Locate the cell with the specified text and output its [x, y] center coordinate. 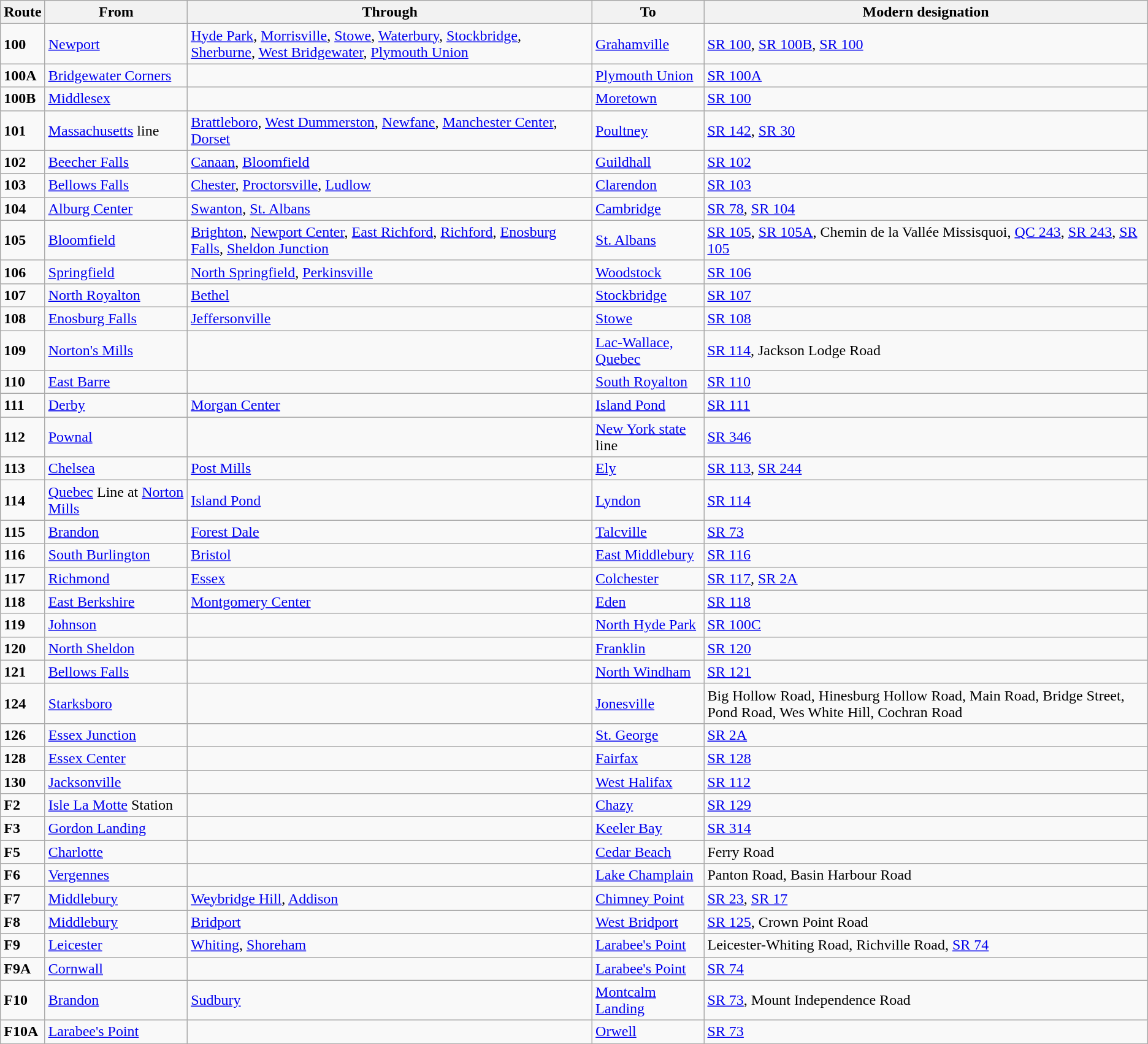
Brattleboro, West Dummerston, Newfane, Manchester Center, Dorset [390, 130]
Clarendon [648, 185]
SR 78, SR 104 [926, 209]
Pownal [117, 437]
Weybridge Hill, Addison [390, 899]
Isle La Motte Station [117, 805]
Jeffersonville [390, 318]
Plymouth Union [648, 75]
North Springfield, Perkinsville [390, 272]
Leicester-Whiting Road, Richville Road, SR 74 [926, 945]
SR 118 [926, 602]
Springfield [117, 272]
Essex [390, 578]
Franklin [648, 648]
F9 [23, 945]
106 [23, 272]
SR 102 [926, 162]
Grahamville [648, 44]
Enosburg Falls [117, 318]
East Berkshire [117, 602]
Lac-Wallace, Quebec [648, 350]
100A [23, 75]
112 [23, 437]
113 [23, 469]
116 [23, 555]
F10 [23, 1000]
SR 73, Mount Independence Road [926, 1000]
107 [23, 295]
Morgan Center [390, 405]
Stowe [648, 318]
North Hyde Park [648, 625]
118 [23, 602]
Sudbury [390, 1000]
121 [23, 672]
Chelsea [117, 469]
104 [23, 209]
SR 2A [926, 735]
East Barre [117, 382]
SR 114 [926, 501]
Guildhall [648, 162]
120 [23, 648]
To [648, 12]
Bridgewater Corners [117, 75]
Orwell [648, 1032]
Moretown [648, 99]
Big Hollow Road, Hinesburg Hollow Road, Main Road, Bridge Street, Pond Road, Wes White Hill, Cochran Road [926, 703]
Montgomery Center [390, 602]
Beecher Falls [117, 162]
Bloomfield [117, 240]
SR 346 [926, 437]
SR 116 [926, 555]
Stockbridge [648, 295]
Gordon Landing [117, 829]
Leicester [117, 945]
SR 106 [926, 272]
124 [23, 703]
Fairfax [648, 758]
126 [23, 735]
SR 74 [926, 969]
South Royalton [648, 382]
SR 100 [926, 99]
Montcalm Landing [648, 1000]
F10A [23, 1032]
West Halifax [648, 782]
SR 121 [926, 672]
Lake Champlain [648, 875]
Johnson [117, 625]
Vergennes [117, 875]
Jonesville [648, 703]
Panton Road, Basin Harbour Road [926, 875]
St. Albans [648, 240]
Essex Junction [117, 735]
SR 105, SR 105A, Chemin de la Vallée Missisquoi, QC 243, SR 243, SR 105 [926, 240]
Cedar Beach [648, 852]
Norton's Mills [117, 350]
West Bridport [648, 922]
111 [23, 405]
North Royalton [117, 295]
Lyndon [648, 501]
128 [23, 758]
F8 [23, 922]
North Windham [648, 672]
Bristol [390, 555]
Cambridge [648, 209]
South Burlington [117, 555]
Bethel [390, 295]
SR 111 [926, 405]
108 [23, 318]
114 [23, 501]
F3 [23, 829]
SR 100, SR 100B, SR 100 [926, 44]
SR 100A [926, 75]
Starksboro [117, 703]
Forest Dale [390, 532]
North Sheldon [117, 648]
117 [23, 578]
SR 110 [926, 382]
Chazy [648, 805]
Chester, Proctorsville, Ludlow [390, 185]
SR 112 [926, 782]
SR 113, SR 244 [926, 469]
F7 [23, 899]
Through [390, 12]
Swanton, St. Albans [390, 209]
SR 23, SR 17 [926, 899]
Modern designation [926, 12]
SR 107 [926, 295]
110 [23, 382]
Newport [117, 44]
East Middlebury [648, 555]
SR 125, Crown Point Road [926, 922]
Poultney [648, 130]
119 [23, 625]
Canaan, Bloomfield [390, 162]
100B [23, 99]
Woodstock [648, 272]
Middlesex [117, 99]
F9A [23, 969]
Quebec Line at Norton Mills [117, 501]
Brighton, Newport Center, East Richford, Richford, Enosburg Falls, Sheldon Junction [390, 240]
SR 100C [926, 625]
105 [23, 240]
Alburg Center [117, 209]
Chimney Point [648, 899]
St. George [648, 735]
SR 103 [926, 185]
F5 [23, 852]
Massachusetts line [117, 130]
Whiting, Shoreham [390, 945]
Jacksonville [117, 782]
Colchester [648, 578]
Route [23, 12]
Charlotte [117, 852]
New York state line [648, 437]
SR 129 [926, 805]
SR 108 [926, 318]
102 [23, 162]
SR 314 [926, 829]
Essex Center [117, 758]
115 [23, 532]
F6 [23, 875]
Cornwall [117, 969]
Keeler Bay [648, 829]
Derby [117, 405]
Post Mills [390, 469]
SR 117, SR 2A [926, 578]
103 [23, 185]
109 [23, 350]
130 [23, 782]
SR 142, SR 30 [926, 130]
Eden [648, 602]
F2 [23, 805]
Bridport [390, 922]
101 [23, 130]
Talcville [648, 532]
Richmond [117, 578]
SR 120 [926, 648]
Ferry Road [926, 852]
SR 114, Jackson Lodge Road [926, 350]
Ely [648, 469]
SR 128 [926, 758]
Hyde Park, Morrisville, Stowe, Waterbury, Stockbridge, Sherburne, West Bridgewater, Plymouth Union [390, 44]
From [117, 12]
100 [23, 44]
